Extract the [x, y] coordinate from the center of the cell holding the provided text.  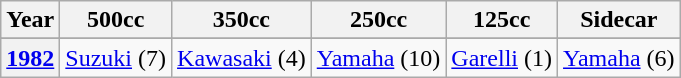
250cc [378, 20]
1982 [30, 58]
500cc [116, 20]
Yamaha (10) [378, 58]
125cc [502, 20]
Sidecar [620, 20]
Kawasaki (4) [242, 58]
Year [30, 20]
Garelli (1) [502, 58]
Yamaha (6) [620, 58]
Suzuki (7) [116, 58]
350cc [242, 20]
